Pinpoint the cell where the given text exists, returning its (x, y) midpoint coordinate. 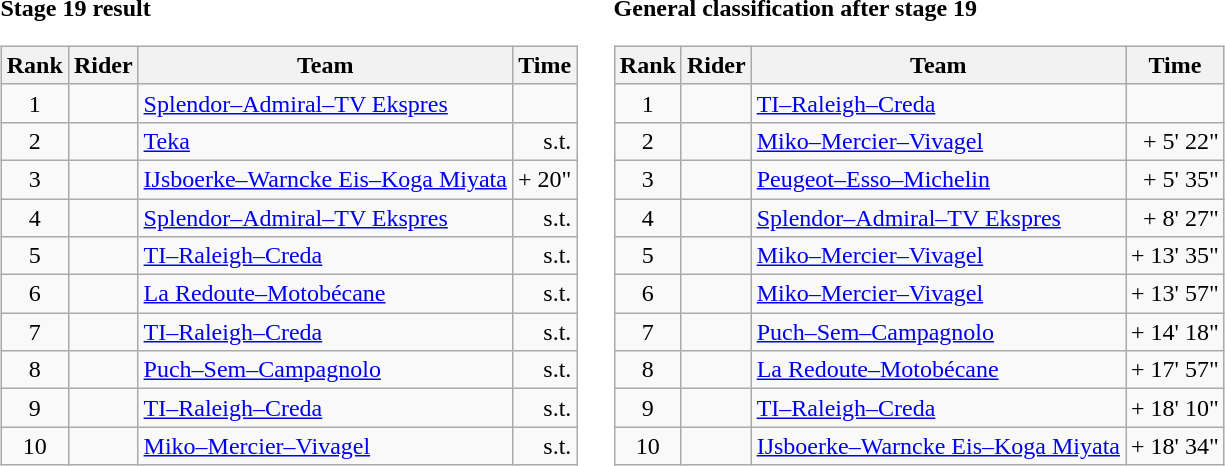
+ 18' 34" (1176, 446)
+ 20" (544, 179)
Peugeot–Esso–Michelin (938, 179)
Teka (325, 141)
+ 8' 27" (1176, 217)
+ 17' 57" (1176, 370)
+ 5' 22" (1176, 141)
+ 13' 35" (1176, 256)
+ 13' 57" (1176, 294)
+ 14' 18" (1176, 332)
+ 5' 35" (1176, 179)
+ 18' 10" (1176, 408)
